Determine the (X, Y) coordinate at the center of the cell enclosing the given text.  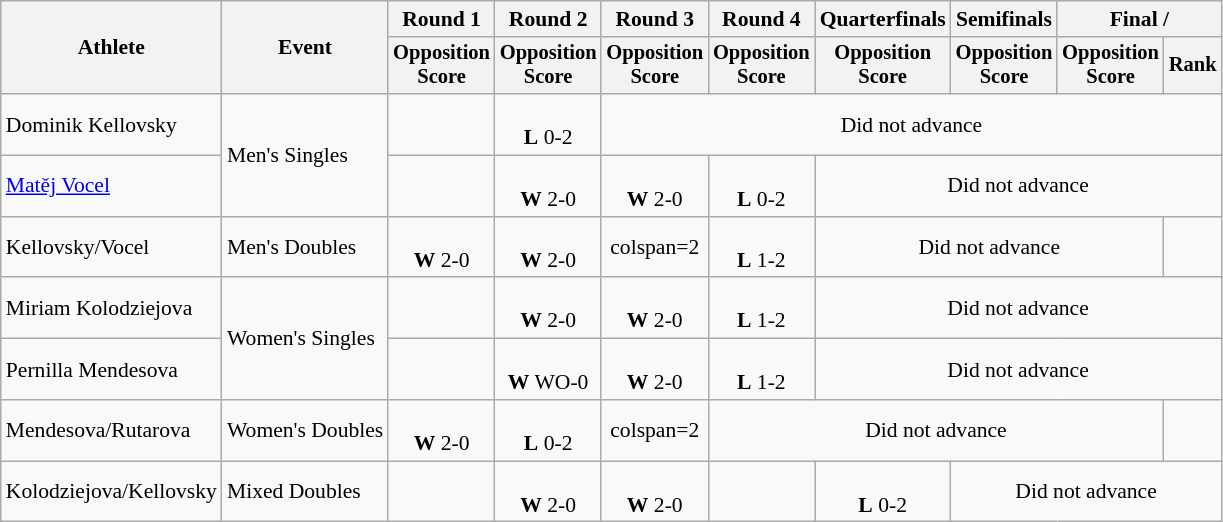
Men's Doubles (305, 248)
Quarterfinals (883, 19)
Round 1 (442, 19)
Round 3 (654, 19)
Final / (1139, 19)
Semifinals (1004, 19)
Women's Doubles (305, 430)
Mixed Doubles (305, 492)
Miriam Kolodziejova (112, 308)
Athlete (112, 48)
Men's Singles (305, 155)
Round 4 (762, 19)
Kellovsky/Vocel (112, 248)
Matěj Vocel (112, 186)
Dominik Kellovsky (112, 124)
Women's Singles (305, 339)
Round 2 (548, 19)
Event (305, 48)
Rank (1193, 66)
Kolodziejova/Kellovsky (112, 492)
Mendesova/Rutarova (112, 430)
Pernilla Mendesova (112, 370)
W WO-0 (548, 370)
